Detect which cell encompasses the target text, then output its (x, y) center coordinate. 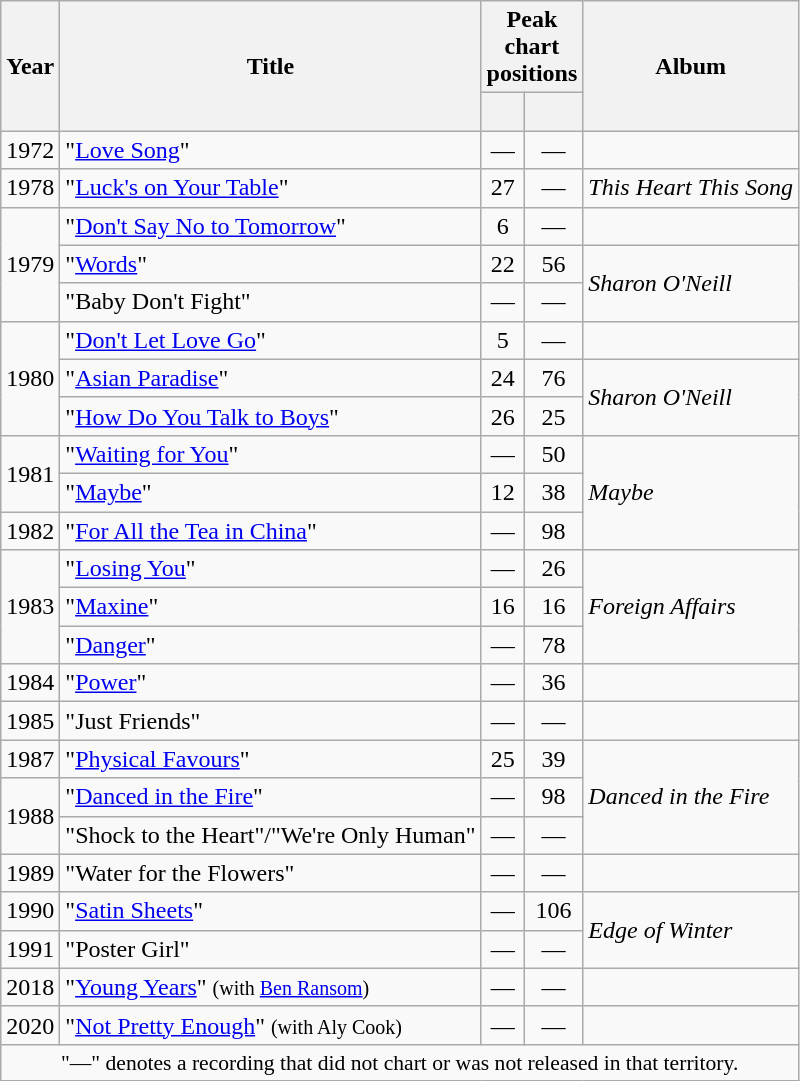
"Don't Let Love Go" (270, 340)
22 (502, 264)
78 (553, 645)
"Baby Don't Fight" (270, 302)
Title (270, 66)
"Danced in the Fire" (270, 797)
"Words" (270, 264)
24 (502, 378)
12 (502, 492)
1989 (30, 873)
Edge of Winter (691, 930)
"For All the Tea in China" (270, 531)
"Danger" (270, 645)
"Just Friends" (270, 721)
Peak chart positions (532, 47)
Album (691, 66)
"Shock to the Heart"/"We're Only Human" (270, 835)
1978 (30, 188)
76 (553, 378)
38 (553, 492)
56 (553, 264)
"Water for the Flowers" (270, 873)
1991 (30, 949)
"Maxine" (270, 607)
Maybe (691, 492)
106 (553, 911)
1979 (30, 264)
2020 (30, 1025)
"Satin Sheets" (270, 911)
39 (553, 759)
"Not Pretty Enough" (with Aly Cook) (270, 1025)
1984 (30, 683)
"Physical Favours" (270, 759)
50 (553, 454)
"Waiting for You" (270, 454)
1987 (30, 759)
1982 (30, 531)
Foreign Affairs (691, 607)
1972 (30, 150)
This Heart This Song (691, 188)
"Asian Paradise" (270, 378)
2018 (30, 987)
27 (502, 188)
Danced in the Fire (691, 797)
6 (502, 226)
Year (30, 66)
1985 (30, 721)
1980 (30, 378)
"Maybe" (270, 492)
36 (553, 683)
"How Do You Talk to Boys" (270, 416)
1988 (30, 816)
"Luck's on Your Table" (270, 188)
"Power" (270, 683)
5 (502, 340)
1981 (30, 473)
"Don't Say No to Tomorrow" (270, 226)
1990 (30, 911)
"Poster Girl" (270, 949)
"Losing You" (270, 569)
"Young Years" (with Ben Ransom) (270, 987)
"—" denotes a recording that did not chart or was not released in that territory. (400, 1062)
"Love Song" (270, 150)
1983 (30, 607)
